Determine the (x, y) coordinate at the center of the cell enclosing the given text.  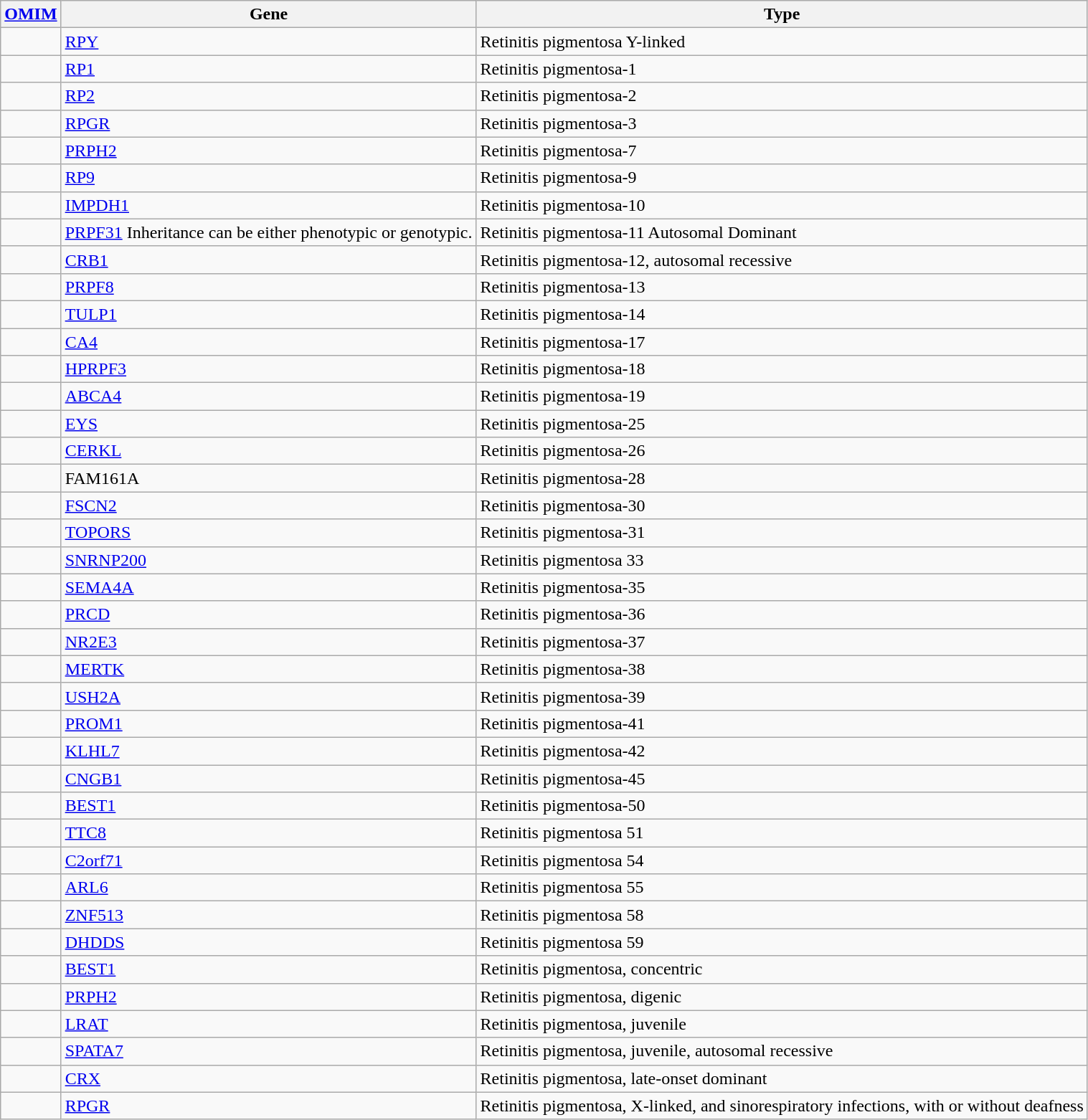
Retinitis pigmentosa-28 (782, 478)
Type (782, 14)
Retinitis pigmentosa-9 (782, 178)
CERKL (268, 451)
RP1 (268, 69)
Retinitis pigmentosa-42 (782, 751)
RPY (268, 42)
USH2A (268, 696)
Retinitis pigmentosa-10 (782, 205)
CRB1 (268, 260)
MERTK (268, 669)
CRX (268, 1078)
Retinitis pigmentosa, digenic (782, 997)
PROM1 (268, 723)
Gene (268, 14)
RP9 (268, 178)
Retinitis pigmentosa-11 Autosomal Dominant (782, 232)
Retinitis pigmentosa 51 (782, 833)
TOPORS (268, 533)
Retinitis pigmentosa 54 (782, 860)
Retinitis pigmentosa, juvenile (782, 1024)
DHDDS (268, 942)
Retinitis pigmentosa 59 (782, 942)
NR2E3 (268, 642)
Retinitis pigmentosa, late-onset dominant (782, 1078)
Retinitis pigmentosa-37 (782, 642)
Retinitis pigmentosa-3 (782, 123)
Retinitis pigmentosa 33 (782, 560)
ARL6 (268, 888)
Retinitis pigmentosa-14 (782, 314)
Retinitis pigmentosa-39 (782, 696)
Retinitis pigmentosa-26 (782, 451)
OMIM (31, 14)
CA4 (268, 342)
Retinitis pigmentosa-1 (782, 69)
TTC8 (268, 833)
SNRNP200 (268, 560)
LRAT (268, 1024)
IMPDH1 (268, 205)
FAM161A (268, 478)
Retinitis pigmentosa-19 (782, 397)
Retinitis pigmentosa-2 (782, 96)
Retinitis pigmentosa-12, autosomal recessive (782, 260)
Retinitis pigmentosa-50 (782, 806)
EYS (268, 424)
PRPF31 Inheritance can be either phenotypic or genotypic. (268, 232)
KLHL7 (268, 751)
PRCD (268, 614)
Retinitis pigmentosa 55 (782, 888)
Retinitis pigmentosa-36 (782, 614)
FSCN2 (268, 506)
TULP1 (268, 314)
Retinitis pigmentosa Y-linked (782, 42)
C2orf71 (268, 860)
Retinitis pigmentosa-35 (782, 587)
Retinitis pigmentosa, juvenile, autosomal recessive (782, 1051)
Retinitis pigmentosa-18 (782, 369)
Retinitis pigmentosa-17 (782, 342)
Retinitis pigmentosa 58 (782, 915)
Retinitis pigmentosa-31 (782, 533)
Retinitis pigmentosa-25 (782, 424)
Retinitis pigmentosa-13 (782, 287)
Retinitis pigmentosa-38 (782, 669)
RP2 (268, 96)
PRPF8 (268, 287)
SEMA4A (268, 587)
Retinitis pigmentosa, X-linked, and sinorespiratory infections, with or without deafness (782, 1106)
Retinitis pigmentosa, concentric (782, 969)
ABCA4 (268, 397)
Retinitis pigmentosa-30 (782, 506)
HPRPF3 (268, 369)
Retinitis pigmentosa-45 (782, 778)
Retinitis pigmentosa-7 (782, 151)
CNGB1 (268, 778)
Retinitis pigmentosa-41 (782, 723)
SPATA7 (268, 1051)
ZNF513 (268, 915)
